Identify which cell holds the provided text, then report its [X, Y] central coordinate. 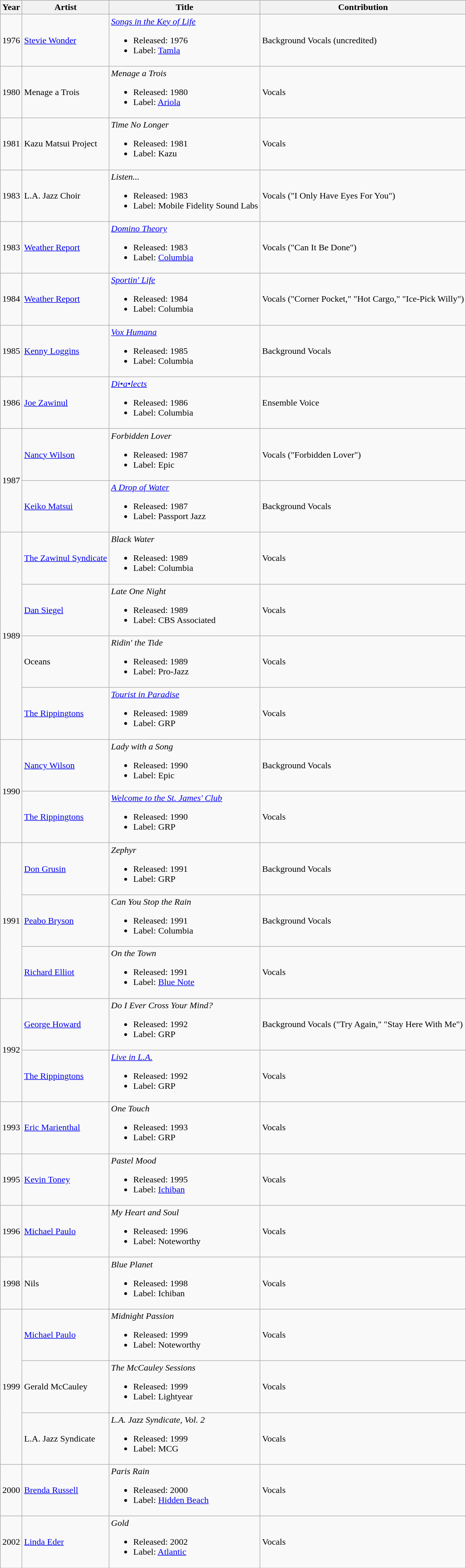
1976 [11, 40]
Stevie Wonder [66, 40]
GoldReleased: 2002Label: Atlantic [185, 1542]
Vocals ("I Only Have Eyes For You") [363, 196]
Contribution [363, 7]
Listen...Released: 1983Label: Mobile Fidelity Sound Labs [185, 196]
Vocals ("Corner Pocket," "Hot Cargo," "Ice-Pick Willy") [363, 299]
Black WaterReleased: 1989Label: Columbia [185, 558]
1999 [11, 1386]
Peabo Bryson [66, 921]
1981 [11, 144]
2002 [11, 1542]
The McCauley SessionsReleased: 1999Label: Lightyear [185, 1386]
My Heart and SoulReleased: 1996Label: Noteworthy [185, 1231]
Brenda Russell [66, 1490]
Live in L.A.Released: 1992Label: GRP [185, 1076]
Blue PlanetReleased: 1998Label: Ichiban [185, 1283]
Ensemble Voice [363, 403]
Eric Marienthal [66, 1128]
Paris RainReleased: 2000Label: Hidden Beach [185, 1490]
Sportin' LifeReleased: 1984Label: Columbia [185, 299]
Keiko Matsui [66, 506]
Midnight PassionReleased: 1999Label: Noteworthy [185, 1335]
Title [185, 7]
On the TownReleased: 1991Label: Blue Note [185, 972]
Kenny Loggins [66, 351]
Kevin Toney [66, 1179]
1998 [11, 1283]
Year [11, 7]
Can You Stop the RainReleased: 1991Label: Columbia [185, 921]
1992 [11, 1050]
Artist [66, 7]
Forbidden LoverReleased: 1987Label: Epic [185, 454]
Do I Ever Cross Your Mind?Released: 1992Label: GRP [185, 1024]
One TouchReleased: 1993Label: GRP [185, 1128]
Pastel MoodReleased: 1995Label: Ichiban [185, 1179]
1984 [11, 299]
Don Grusin [66, 869]
Menage a Trois [66, 92]
1995 [11, 1179]
Kazu Matsui Project [66, 144]
2000 [11, 1490]
Welcome to the St. James' ClubReleased: 1990Label: GRP [185, 817]
1980 [11, 92]
1991 [11, 921]
Oceans [66, 662]
Time No LongerReleased: 1981Label: Kazu [185, 144]
L.A. Jazz Syndicate, Vol. 2Released: 1999Label: MCG [185, 1438]
Domino TheoryReleased: 1983Label: Columbia [185, 247]
Vox HumanaReleased: 1985Label: Columbia [185, 351]
L.A. Jazz Syndicate [66, 1438]
Vocals ("Forbidden Lover") [363, 454]
1985 [11, 351]
Joe Zawinul [66, 403]
Gerald McCauley [66, 1386]
1990 [11, 791]
Songs in the Key of LifeReleased: 1976Label: Tamla [185, 40]
Richard Elliot [66, 972]
Background Vocals (uncredited) [363, 40]
Tourist in ParadiseReleased: 1989Label: GRP [185, 714]
Ridin' the TideReleased: 1989Label: Pro-Jazz [185, 662]
Lady with a SongReleased: 1990Label: Epic [185, 765]
Di•a•lectsReleased: 1986Label: Columbia [185, 403]
Nils [66, 1283]
1989 [11, 636]
The Zawinul Syndicate [66, 558]
Late One NightReleased: 1989Label: CBS Associated [185, 610]
Linda Eder [66, 1542]
Menage a TroisReleased: 1980Label: Ariola [185, 92]
1986 [11, 403]
1987 [11, 480]
1996 [11, 1231]
Vocals ("Can It Be Done") [363, 247]
A Drop of WaterReleased: 1987Label: Passport Jazz [185, 506]
L.A. Jazz Choir [66, 196]
1993 [11, 1128]
Dan Siegel [66, 610]
George Howard [66, 1024]
ZephyrReleased: 1991Label: GRP [185, 869]
Background Vocals ("Try Again," "Stay Here With Me") [363, 1024]
